For the text-containing cell, return its midpoint in [X, Y] coordinate format. 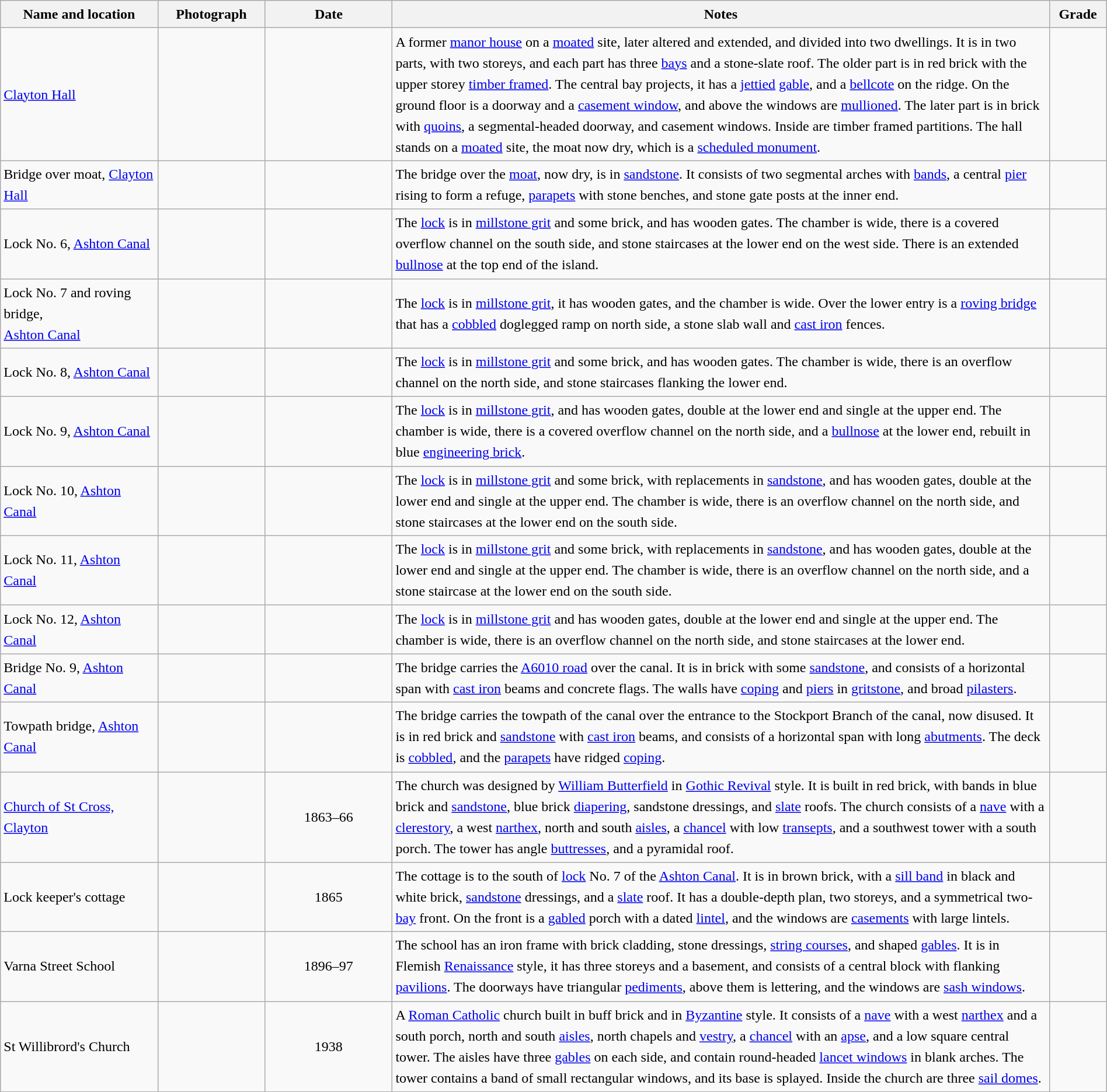
Photograph [211, 14]
Name and location [79, 14]
Varna Street School [79, 967]
Lock No. 11, Ashton Canal [79, 570]
1863–66 [329, 818]
Bridge over moat, Clayton Hall [79, 185]
Date [329, 14]
Lock No. 6, Ashton Canal [79, 244]
Lock No. 9, Ashton Canal [79, 431]
Towpath bridge, Ashton Canal [79, 737]
Lock keeper's cottage [79, 897]
Clayton Hall [79, 95]
Church of St Cross, Clayton [79, 818]
St Willibrord's Church [79, 1046]
Lock No. 7 and roving bridge,Ashton Canal [79, 313]
Lock No. 12, Ashton Canal [79, 630]
Notes [720, 14]
Bridge No. 9, Ashton Canal [79, 677]
1865 [329, 897]
Lock No. 8, Ashton Canal [79, 373]
Lock No. 10, Ashton Canal [79, 501]
Grade [1078, 14]
1938 [329, 1046]
1896–97 [329, 967]
